Detect which cell encompasses the target text, then output its [X, Y] center coordinate. 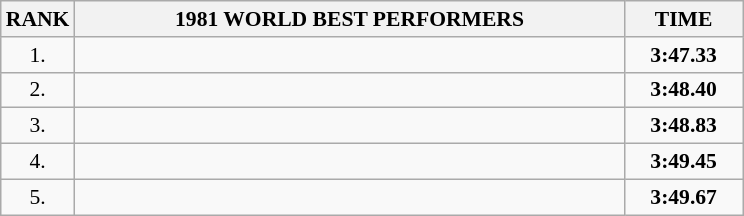
3. [38, 126]
2. [38, 90]
1. [38, 55]
1981 WORLD BEST PERFORMERS [349, 19]
3:49.45 [684, 162]
3:48.40 [684, 90]
TIME [684, 19]
RANK [38, 19]
4. [38, 162]
3:49.67 [684, 197]
3:47.33 [684, 55]
5. [38, 197]
3:48.83 [684, 126]
